Provide the (x, y) coordinate of the cell's center where the given text is located.  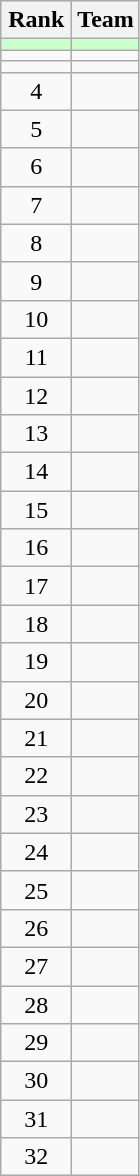
23 (36, 814)
11 (36, 357)
14 (36, 472)
10 (36, 319)
7 (36, 205)
28 (36, 1005)
5 (36, 129)
26 (36, 928)
27 (36, 966)
21 (36, 738)
6 (36, 167)
17 (36, 586)
12 (36, 395)
Team (106, 20)
9 (36, 281)
22 (36, 776)
25 (36, 890)
Rank (36, 20)
31 (36, 1119)
8 (36, 243)
16 (36, 548)
20 (36, 700)
32 (36, 1157)
13 (36, 434)
18 (36, 624)
4 (36, 91)
29 (36, 1043)
24 (36, 852)
15 (36, 510)
30 (36, 1081)
19 (36, 662)
